From the cell containing the given text, extract its center point as [x, y] coordinate. 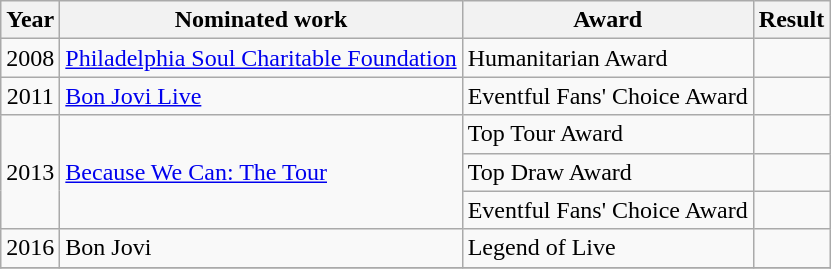
Top Draw Award [608, 172]
Nominated work [261, 20]
2011 [30, 96]
2008 [30, 58]
Philadelphia Soul Charitable Foundation [261, 58]
Bon Jovi [261, 248]
Award [608, 20]
2013 [30, 172]
Year [30, 20]
Legend of Live [608, 248]
2016 [30, 248]
Because We Can: The Tour [261, 172]
Humanitarian Award [608, 58]
Top Tour Award [608, 134]
Result [791, 20]
Bon Jovi Live [261, 96]
